Pinpoint the cell where the given text exists, returning its (x, y) midpoint coordinate. 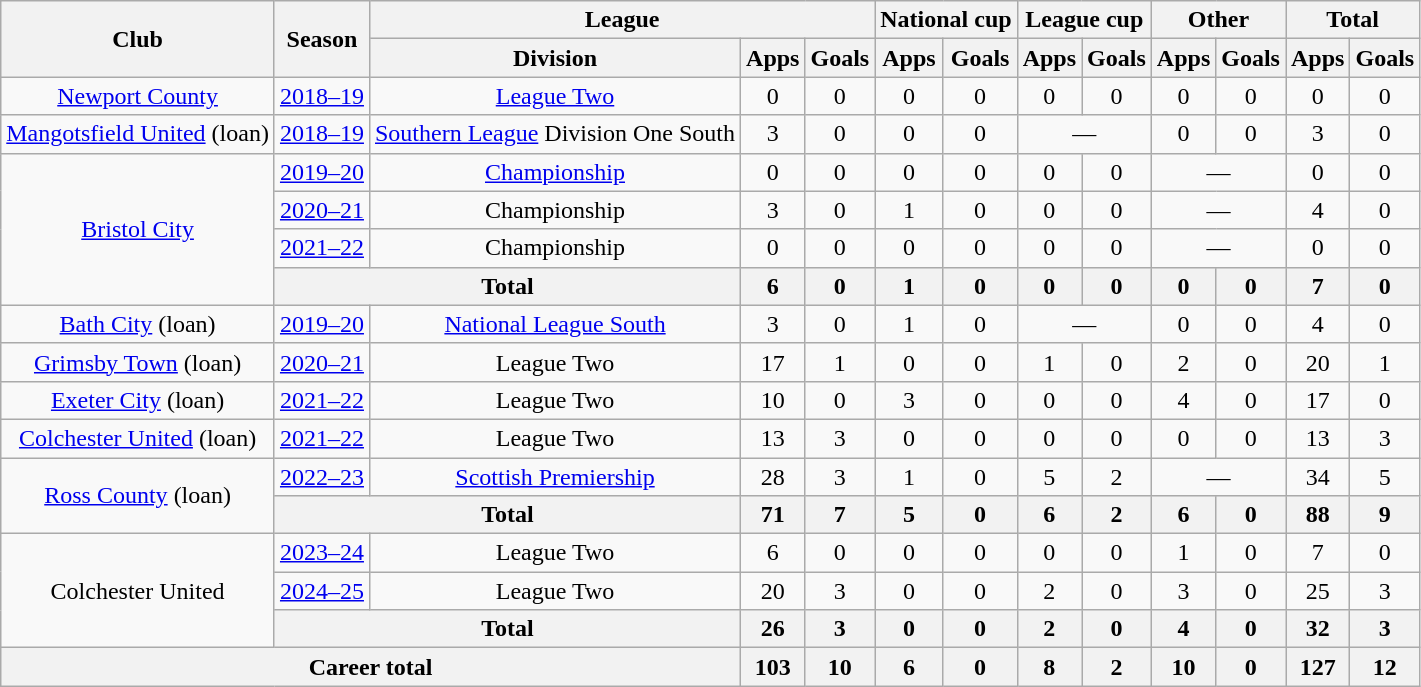
League cup (1084, 20)
71 (773, 515)
Colchester United (loan) (138, 438)
8 (1049, 667)
Mangotsfield United (loan) (138, 134)
Division (554, 58)
2022–23 (322, 477)
26 (773, 629)
National League South (554, 324)
National cup (946, 20)
Career total (371, 667)
Newport County (138, 96)
34 (1318, 477)
Grimsby Town (loan) (138, 362)
Season (322, 39)
Ross County (loan) (138, 496)
88 (1318, 515)
Other (1218, 20)
127 (1318, 667)
Exeter City (loan) (138, 400)
League (622, 20)
103 (773, 667)
Scottish Premiership (554, 477)
Southern League Division One South (554, 134)
12 (1385, 667)
28 (773, 477)
25 (1318, 591)
32 (1318, 629)
2024–25 (322, 591)
Colchester United (138, 591)
2023–24 (322, 553)
Club (138, 39)
Bath City (loan) (138, 324)
9 (1385, 515)
Bristol City (138, 229)
